Search for the cell housing the specified text and yield its (x, y) center coordinate. 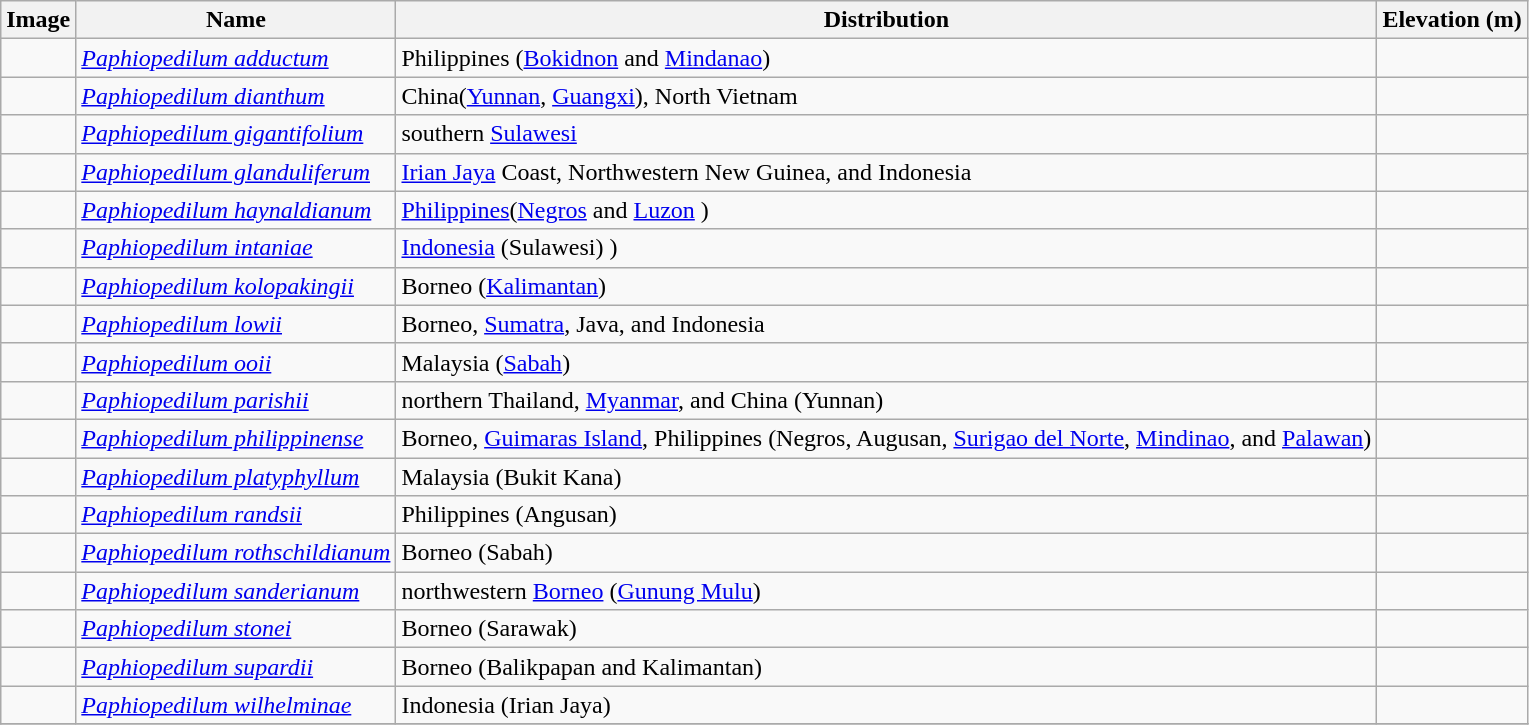
Philippines (Bokidnon and Mindanao) (886, 58)
northern Thailand, Myanmar, and China (Yunnan) (886, 400)
Paphiopedilum gigantifolium (236, 134)
Paphiopedilum adductum (236, 58)
Paphiopedilum wilhelminae (236, 705)
Paphiopedilum kolopakingii (236, 286)
Indonesia (Irian Jaya) (886, 705)
Malaysia (Bukit Kana) (886, 477)
Borneo (Balikpapan and Kalimantan) (886, 667)
southern Sulawesi (886, 134)
Paphiopedilum philippinense (236, 438)
Paphiopedilum sanderianum (236, 591)
Paphiopedilum stonei (236, 629)
northwestern Borneo (Gunung Mulu) (886, 591)
Paphiopedilum lowii (236, 324)
Malaysia (Sabah) (886, 362)
Borneo (Kalimantan) (886, 286)
Paphiopedilum randsii (236, 515)
Paphiopedilum parishii (236, 400)
Elevation (m) (1452, 20)
Indonesia (Sulawesi) ) (886, 248)
Paphiopedilum ooii (236, 362)
Paphiopedilum supardii (236, 667)
Borneo, Guimaras Island, Philippines (Negros, Augusan, Surigao del Norte, Mindinao, and Palawan) (886, 438)
Borneo, Sumatra, Java, and Indonesia (886, 324)
Irian Jaya Coast, Northwestern New Guinea, and Indonesia (886, 172)
Image (38, 20)
Paphiopedilum glanduliferum (236, 172)
Name (236, 20)
Paphiopedilum platyphyllum (236, 477)
Borneo (Sarawak) (886, 629)
Borneo (Sabah) (886, 553)
Paphiopedilum rothschildianum (236, 553)
China(Yunnan, Guangxi), North Vietnam (886, 96)
Philippines (Angusan) (886, 515)
Paphiopedilum dianthum (236, 96)
Paphiopedilum intaniae (236, 248)
Paphiopedilum haynaldianum (236, 210)
Distribution (886, 20)
Philippines(Negros and Luzon ) (886, 210)
